Return (x, y) of the center of cell containing provided text 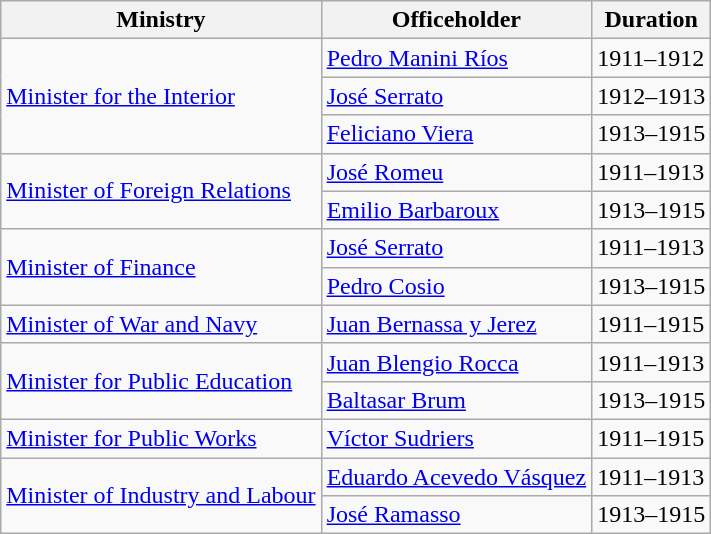
Duration (652, 20)
Baltasar Brum (456, 400)
Juan Bernassa y Jerez (456, 324)
Pedro Manini Ríos (456, 58)
Minister of Foreign Relations (161, 191)
José Ramasso (456, 515)
Minister of War and Navy (161, 324)
Eduardo Acevedo Vásquez (456, 477)
1911–1912 (652, 58)
Minister for Public Works (161, 438)
Feliciano Viera (456, 134)
Minister for Public Education (161, 381)
Ministry (161, 20)
Víctor Sudriers (456, 438)
Pedro Cosio (456, 286)
Emilio Barbaroux (456, 210)
Minister of Industry and Labour (161, 496)
Minister of Finance (161, 267)
Juan Blengio Rocca (456, 362)
1912–1913 (652, 96)
José Romeu (456, 172)
Minister for the Interior (161, 96)
Officeholder (456, 20)
